From the cell containing the given text, extract its center point as [x, y] coordinate. 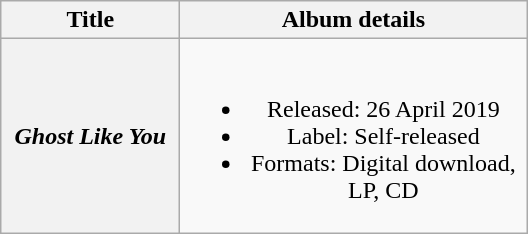
Released: 26 April 2019Label: Self-releasedFormats: Digital download, LP, CD [354, 136]
Ghost Like You [90, 136]
Title [90, 20]
Album details [354, 20]
